Extract the (X, Y) coordinate from the center of the cell holding the provided text.  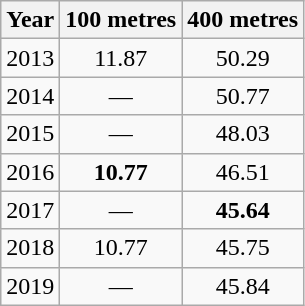
46.51 (243, 172)
50.29 (243, 58)
2017 (30, 210)
100 metres (121, 20)
400 metres (243, 20)
2015 (30, 134)
45.64 (243, 210)
2018 (30, 248)
2016 (30, 172)
50.77 (243, 96)
Year (30, 20)
45.75 (243, 248)
11.87 (121, 58)
2013 (30, 58)
2014 (30, 96)
2019 (30, 286)
45.84 (243, 286)
48.03 (243, 134)
